Provide the (X, Y) coordinate of the cell's center where the given text is located.  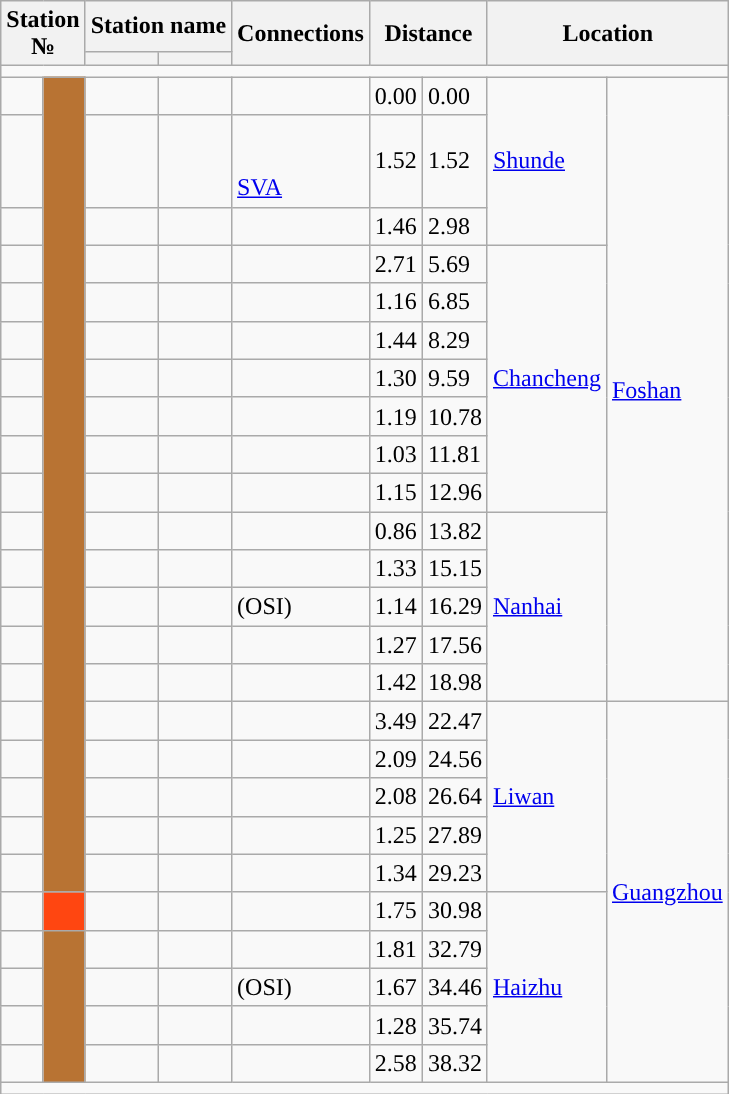
Station№ (43, 34)
1.16 (396, 302)
1.19 (396, 416)
9.59 (454, 378)
12.96 (454, 492)
Foshan (667, 390)
2.98 (454, 226)
6.85 (454, 302)
1.75 (396, 911)
Guangzhou (667, 892)
38.32 (454, 1063)
8.29 (454, 340)
18.98 (454, 683)
SVA (301, 161)
1.44 (396, 340)
Haizhu (546, 987)
27.89 (454, 835)
1.67 (396, 987)
1.27 (396, 645)
1.15 (396, 492)
1.14 (396, 607)
29.23 (454, 873)
24.56 (454, 759)
34.46 (454, 987)
10.78 (454, 416)
13.82 (454, 531)
22.47 (454, 721)
Distance (428, 34)
26.64 (454, 797)
15.15 (454, 569)
Station name (158, 26)
1.28 (396, 1025)
Connections (301, 34)
16.29 (454, 607)
1.46 (396, 226)
1.34 (396, 873)
5.69 (454, 264)
1.30 (396, 378)
1.42 (396, 683)
2.09 (396, 759)
35.74 (454, 1025)
17.56 (454, 645)
Nanhai (546, 607)
2.08 (396, 797)
2.71 (396, 264)
1.03 (396, 454)
32.79 (454, 949)
3.49 (396, 721)
0.86 (396, 531)
Chancheng (546, 378)
30.98 (454, 911)
Location (608, 34)
1.81 (396, 949)
1.25 (396, 835)
1.33 (396, 569)
Liwan (546, 797)
2.58 (396, 1063)
Shunde (546, 161)
11.81 (454, 454)
